Return [X, Y] of the center of cell containing provided text 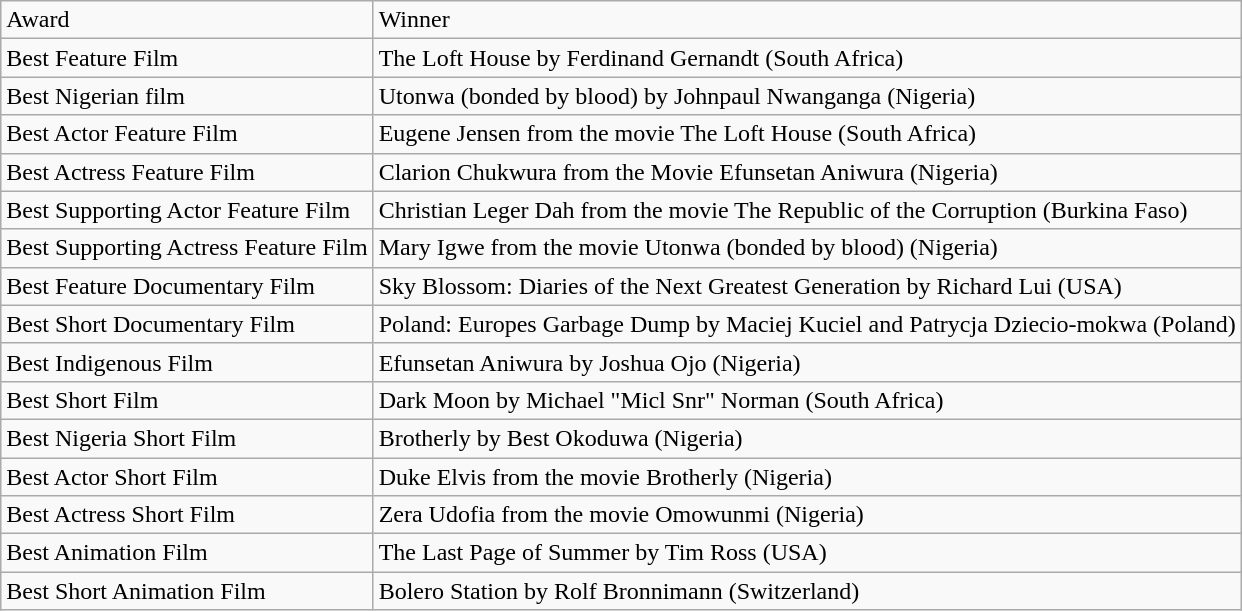
Mary Igwe from the movie Utonwa (bonded by blood) (Nigeria) [807, 248]
Best Short Animation Film [187, 591]
Best Nigerian film [187, 96]
Best Indigenous Film [187, 362]
Duke Elvis from the movie Brotherly (Nigeria) [807, 477]
Poland: Europes Garbage Dump by Maciej Kuciel and Patrycja Dziecio-mokwa (Poland) [807, 324]
Best Actor Short Film [187, 477]
Best Short Documentary Film [187, 324]
Best Nigeria Short Film [187, 438]
Best Actress Feature Film [187, 172]
Best Actor Feature Film [187, 134]
Efunsetan Aniwura by Joshua Ojo (Nigeria) [807, 362]
Best Feature Film [187, 58]
Eugene Jensen from the movie The Loft House (South Africa) [807, 134]
Sky Blossom: Diaries of the Next Greatest Generation by Richard Lui (USA) [807, 286]
Bolero Station by Rolf Bronnimann (Switzerland) [807, 591]
Brotherly by Best Okoduwa (Nigeria) [807, 438]
Christian Leger Dah from the movie The Republic of the Corruption (Burkina Faso) [807, 210]
Best Actress Short Film [187, 515]
Best Feature Documentary Film [187, 286]
Award [187, 20]
The Loft House by Ferdinand Gernandt (South Africa) [807, 58]
Utonwa (bonded by blood) by Johnpaul Nwanganga (Nigeria) [807, 96]
Clarion Chukwura from the Movie Efunsetan Aniwura (Nigeria) [807, 172]
Best Animation Film [187, 553]
The Last Page of Summer by Tim Ross (USA) [807, 553]
Best Supporting Actress Feature Film [187, 248]
Zera Udofia from the movie Omowunmi (Nigeria) [807, 515]
Best Supporting Actor Feature Film [187, 210]
Dark Moon by Michael "Micl Snr" Norman (South Africa) [807, 400]
Best Short Film [187, 400]
Winner [807, 20]
